Identify which cell holds the provided text, then report its [x, y] central coordinate. 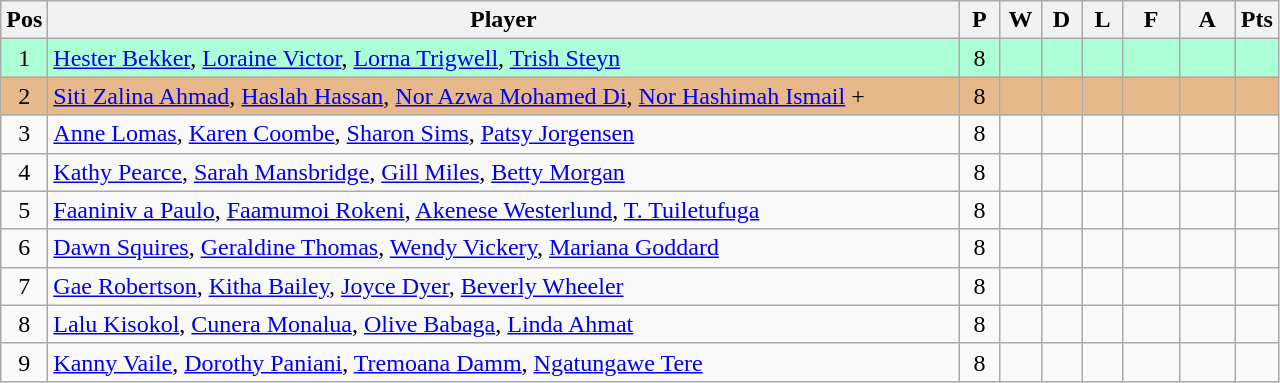
Kathy Pearce, Sarah Mansbridge, Gill Miles, Betty Morgan [504, 172]
F [1151, 20]
Pts [1256, 20]
Gae Robertson, Kitha Bailey, Joyce Dyer, Beverly Wheeler [504, 286]
Siti Zalina Ahmad, Haslah Hassan, Nor Azwa Mohamed Di, Nor Hashimah Ismail + [504, 96]
Kanny Vaile, Dorothy Paniani, Tremoana Damm, Ngatungawe Tere [504, 362]
2 [24, 96]
Player [504, 20]
1 [24, 58]
6 [24, 248]
D [1062, 20]
Hester Bekker, Loraine Victor, Lorna Trigwell, Trish Steyn [504, 58]
Dawn Squires, Geraldine Thomas, Wendy Vickery, Mariana Goddard [504, 248]
Pos [24, 20]
A [1207, 20]
L [1102, 20]
P [980, 20]
3 [24, 134]
Faaniniv a Paulo, Faamumoi Rokeni, Akenese Westerlund, T. Tuiletufuga [504, 210]
W [1020, 20]
9 [24, 362]
7 [24, 286]
Anne Lomas, Karen Coombe, Sharon Sims, Patsy Jorgensen [504, 134]
5 [24, 210]
4 [24, 172]
Lalu Kisokol, Cunera Monalua, Olive Babaga, Linda Ahmat [504, 324]
